Determine the (x, y) coordinate at the center of the cell enclosing the given text.  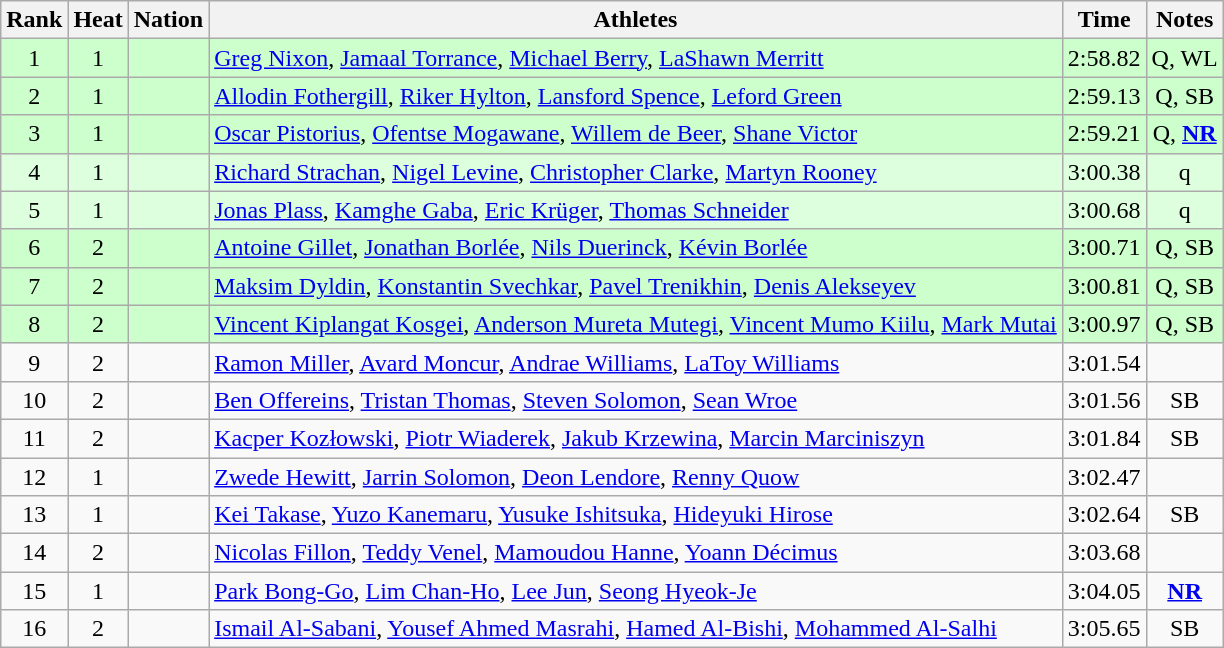
Kacper Kozłowski, Piotr Wiaderek, Jakub Krzewina, Marcin Marciniszyn (636, 438)
Nation (168, 20)
3:00.97 (1104, 324)
9 (34, 362)
Ramon Miller, Avard Moncur, Andrae Williams, LaToy Williams (636, 362)
Q, NR (1184, 134)
Maksim Dyldin, Konstantin Svechkar, Pavel Trenikhin, Denis Alekseyev (636, 286)
Vincent Kiplangat Kosgei, Anderson Mureta Mutegi, Vincent Mumo Kiilu, Mark Mutai (636, 324)
6 (34, 248)
7 (34, 286)
Kei Takase, Yuzo Kanemaru, Yusuke Ishitsuka, Hideyuki Hirose (636, 515)
3:02.47 (1104, 477)
13 (34, 515)
15 (34, 591)
3:05.65 (1104, 629)
Time (1104, 20)
3:02.64 (1104, 515)
Richard Strachan, Nigel Levine, Christopher Clarke, Martyn Rooney (636, 172)
2:59.13 (1104, 96)
16 (34, 629)
3:04.05 (1104, 591)
Jonas Plass, Kamghe Gaba, Eric Krüger, Thomas Schneider (636, 210)
2:59.21 (1104, 134)
Park Bong-Go, Lim Chan-Ho, Lee Jun, Seong Hyeok-Je (636, 591)
Athletes (636, 20)
Greg Nixon, Jamaal Torrance, Michael Berry, LaShawn Merritt (636, 58)
8 (34, 324)
Ismail Al-Sabani, Yousef Ahmed Masrahi, Hamed Al-Bishi, Mohammed Al-Salhi (636, 629)
Ben Offereins, Tristan Thomas, Steven Solomon, Sean Wroe (636, 400)
Nicolas Fillon, Teddy Venel, Mamoudou Hanne, Yoann Décimus (636, 553)
5 (34, 210)
3:01.56 (1104, 400)
3:03.68 (1104, 553)
10 (34, 400)
14 (34, 553)
Allodin Fothergill, Riker Hylton, Lansford Spence, Leford Green (636, 96)
12 (34, 477)
3:00.71 (1104, 248)
2:58.82 (1104, 58)
3:00.68 (1104, 210)
Antoine Gillet, Jonathan Borlée, Nils Duerinck, Kévin Borlée (636, 248)
NR (1184, 591)
Oscar Pistorius, Ofentse Mogawane, Willem de Beer, Shane Victor (636, 134)
Notes (1184, 20)
3:00.38 (1104, 172)
Rank (34, 20)
4 (34, 172)
3:01.84 (1104, 438)
Q, WL (1184, 58)
Zwede Hewitt, Jarrin Solomon, Deon Lendore, Renny Quow (636, 477)
3:00.81 (1104, 286)
11 (34, 438)
3:01.54 (1104, 362)
Heat (98, 20)
3 (34, 134)
